Output the (x, y) coordinate of the center of the cell containing the given text.  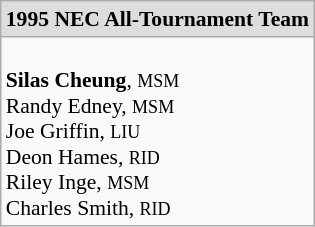
1995 NEC All-Tournament Team (158, 19)
Silas Cheung, MSM Randy Edney, MSM Joe Griffin, LIU Deon Hames, RID Riley Inge, MSM Charles Smith, RID (158, 132)
